Find where the given text appears and provide that cell's center as [x, y] coordinate. 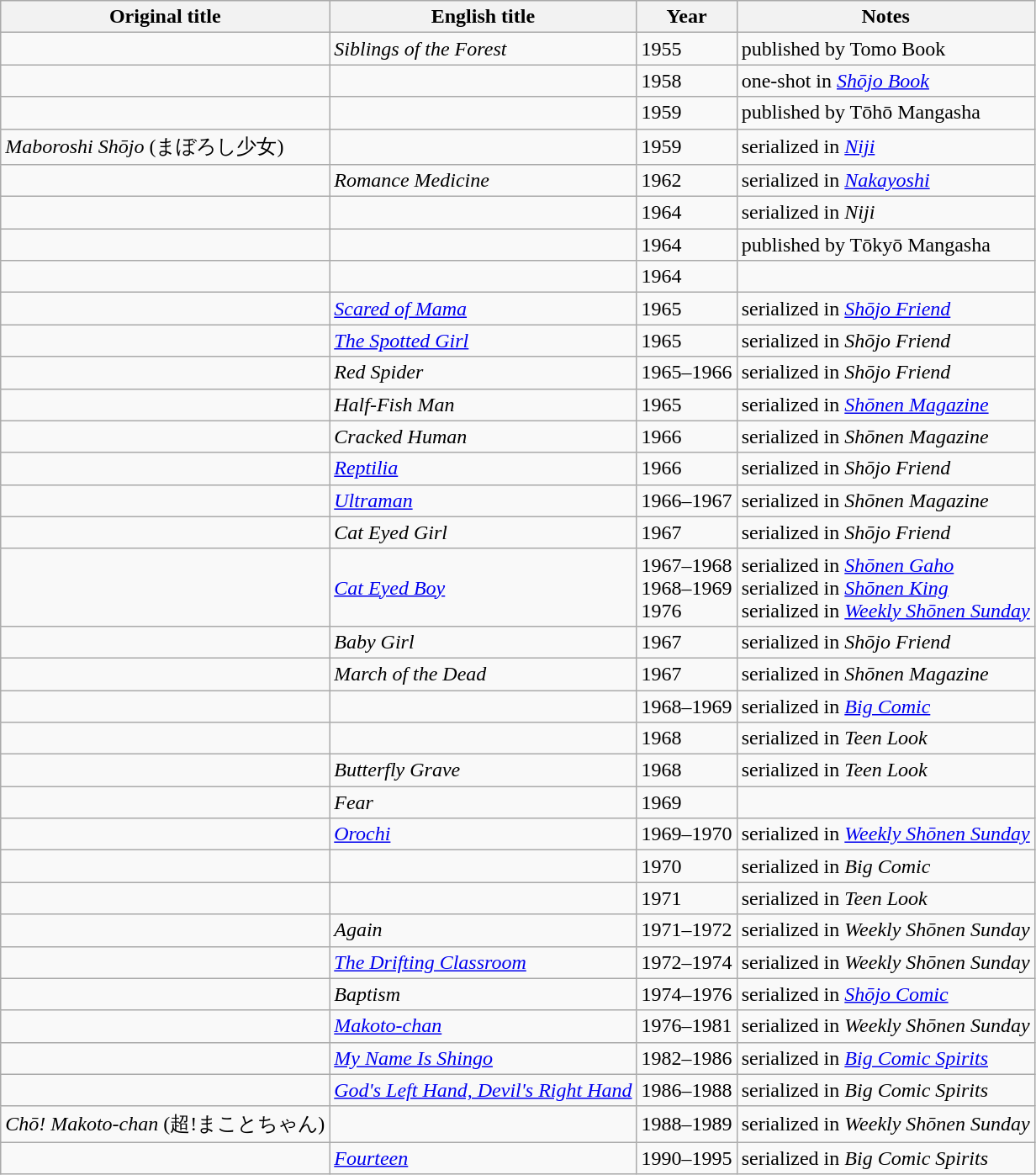
1962 [686, 181]
1972–1974 [686, 962]
Fear [483, 802]
Notes [885, 17]
God's Left Hand, Devil's Right Hand [483, 1090]
Makoto-chan [483, 1026]
1969 [686, 802]
Ultraman [483, 500]
Half-Fish Man [483, 405]
1967–19681968–19691976 [686, 587]
Siblings of the Forest [483, 49]
1955 [686, 49]
Original title [165, 17]
1958 [686, 81]
1970 [686, 866]
Year [686, 17]
Cracked Human [483, 437]
one-shot in Shōjo Book [885, 81]
1988–1989 [686, 1124]
Baptism [483, 994]
published by Tomo Book [885, 49]
Romance Medicine [483, 181]
Reptilia [483, 468]
Chō! Makoto-chan (超!まことちゃん) [165, 1124]
Maboroshi Shōjo (まぼろし少女) [165, 146]
1965–1966 [686, 373]
Red Spider [483, 373]
Butterfly Grave [483, 770]
1976–1981 [686, 1026]
1971–1972 [686, 930]
March of the Dead [483, 674]
1986–1988 [686, 1090]
Orochi [483, 834]
serialized in Shōnen Gahoserialized in Shōnen Kingserialized in Weekly Shōnen Sunday [885, 587]
Cat Eyed Boy [483, 587]
serialized in Shōjo Comic [885, 994]
1982–1986 [686, 1058]
1974–1976 [686, 994]
English title [483, 17]
The Spotted Girl [483, 341]
1969–1970 [686, 834]
published by Tōhō Mangasha [885, 113]
Fourteen [483, 1158]
published by Tōkyō Mangasha [885, 245]
Again [483, 930]
The Drifting Classroom [483, 962]
1968–1969 [686, 706]
Cat Eyed Girl [483, 532]
1971 [686, 898]
My Name Is Shingo [483, 1058]
serialized in Nakayoshi [885, 181]
Scared of Mama [483, 309]
1990–1995 [686, 1158]
Baby Girl [483, 642]
1966–1967 [686, 500]
